Search for the cell housing the specified text and yield its [X, Y] center coordinate. 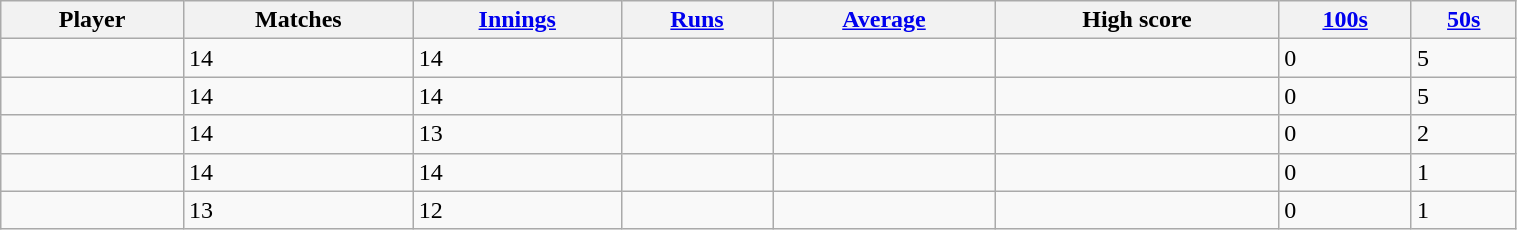
Innings [517, 20]
12 [517, 210]
100s [1346, 20]
Average [884, 20]
High score [1137, 20]
Player [92, 20]
Matches [298, 20]
50s [1464, 20]
Runs [697, 20]
2 [1464, 134]
